For the text-containing cell, return its midpoint in (X, Y) coordinate format. 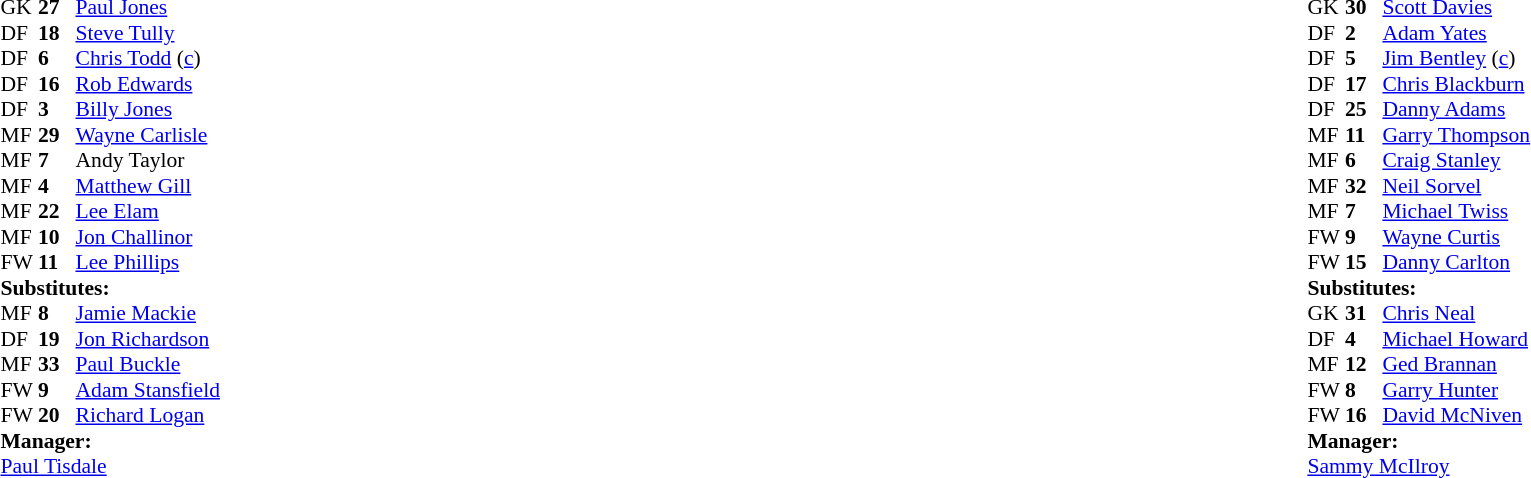
10 (57, 237)
20 (57, 415)
Paul Buckle (148, 365)
19 (57, 339)
Rob Edwards (148, 84)
Chris Blackburn (1456, 84)
22 (57, 211)
5 (1364, 59)
31 (1364, 313)
Jon Richardson (148, 339)
Garry Hunter (1456, 390)
Chris Neal (1456, 313)
Neil Sorvel (1456, 186)
15 (1364, 263)
Chris Todd (c) (148, 59)
18 (57, 33)
12 (1364, 365)
Michael Howard (1456, 339)
29 (57, 135)
Jamie Mackie (148, 313)
Adam Yates (1456, 33)
Wayne Carlisle (148, 135)
Garry Thompson (1456, 135)
Danny Adams (1456, 109)
Andy Taylor (148, 161)
Craig Stanley (1456, 161)
32 (1364, 186)
Ged Brannan (1456, 365)
Steve Tully (148, 33)
Lee Elam (148, 211)
Jon Challinor (148, 237)
GK (1326, 313)
David McNiven (1456, 415)
3 (57, 109)
Lee Phillips (148, 263)
Richard Logan (148, 415)
33 (57, 365)
Matthew Gill (148, 186)
Wayne Curtis (1456, 237)
Adam Stansfield (148, 390)
Billy Jones (148, 109)
Michael Twiss (1456, 211)
Danny Carlton (1456, 263)
Jim Bentley (c) (1456, 59)
25 (1364, 109)
17 (1364, 84)
2 (1364, 33)
